Return the (X, Y) coordinate for the center point of the cell that contains the specified text.  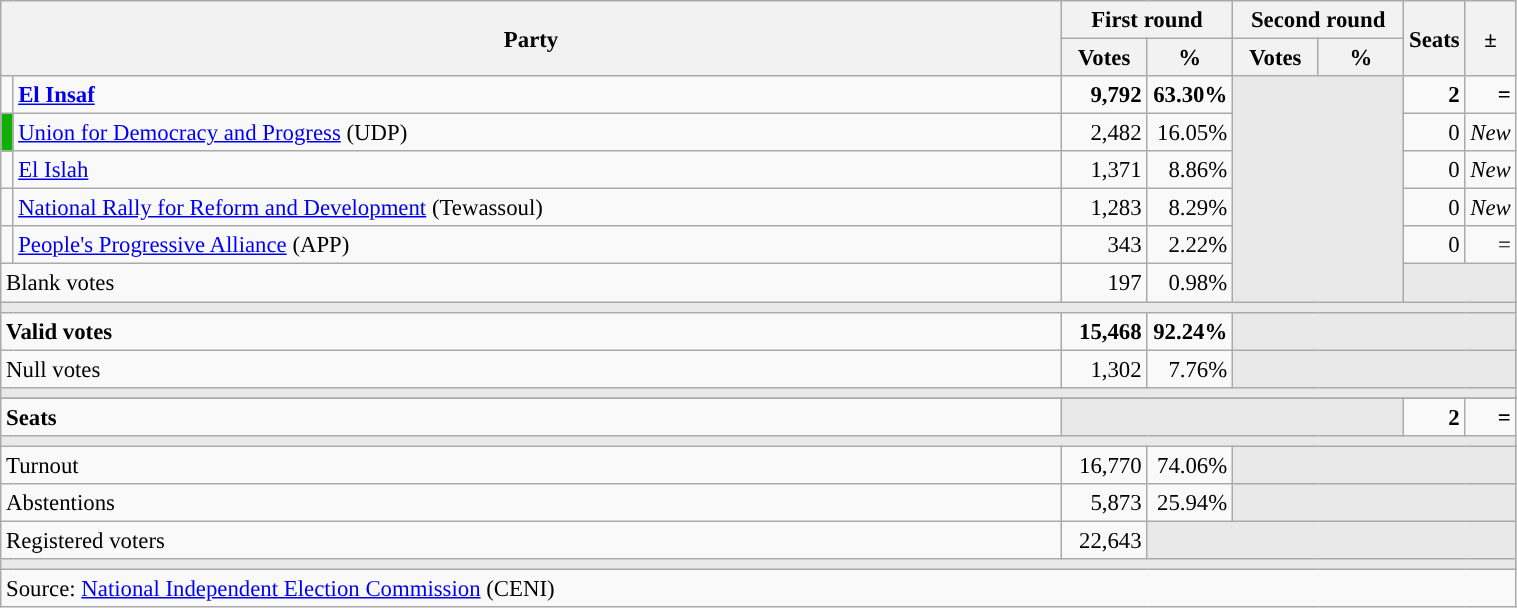
± (1490, 38)
Second round (1318, 20)
197 (1104, 283)
15,468 (1104, 331)
74.06% (1190, 465)
Abstentions (532, 503)
El Islah (537, 170)
Source: National Independent Election Commission (CENI) (758, 589)
16,770 (1104, 465)
8.86% (1190, 170)
1,302 (1104, 369)
0.98% (1190, 283)
Blank votes (532, 283)
First round (1146, 20)
7.76% (1190, 369)
92.24% (1190, 331)
16.05% (1190, 133)
Turnout (532, 465)
Null votes (532, 369)
El Insaf (537, 95)
Valid votes (532, 331)
Party (532, 38)
National Rally for Reform and Development (Tewassoul) (537, 208)
2,482 (1104, 133)
343 (1104, 245)
22,643 (1104, 540)
Registered voters (532, 540)
8.29% (1190, 208)
9,792 (1104, 95)
People's Progressive Alliance (APP) (537, 245)
63.30% (1190, 95)
25.94% (1190, 503)
2.22% (1190, 245)
1,283 (1104, 208)
5,873 (1104, 503)
Union for Democracy and Progress (UDP) (537, 133)
1,371 (1104, 170)
